Locate the cell with the specified text and output its (X, Y) center coordinate. 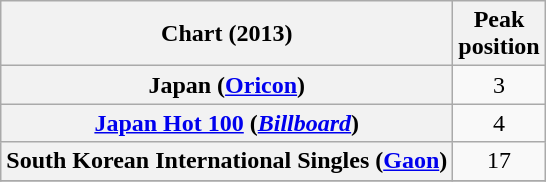
Peakposition (499, 34)
Japan Hot 100 (Billboard) (227, 123)
17 (499, 161)
Japan (Oricon) (227, 85)
3 (499, 85)
Chart (2013) (227, 34)
4 (499, 123)
South Korean International Singles (Gaon) (227, 161)
